Capture the cell that displays the provided text and extract its [x, y] central coordinate. 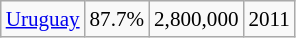
2,800,000 [196, 18]
87.7% [117, 18]
Uruguay [43, 18]
2011 [268, 18]
